Capture the cell that displays the provided text and extract its (X, Y) central coordinate. 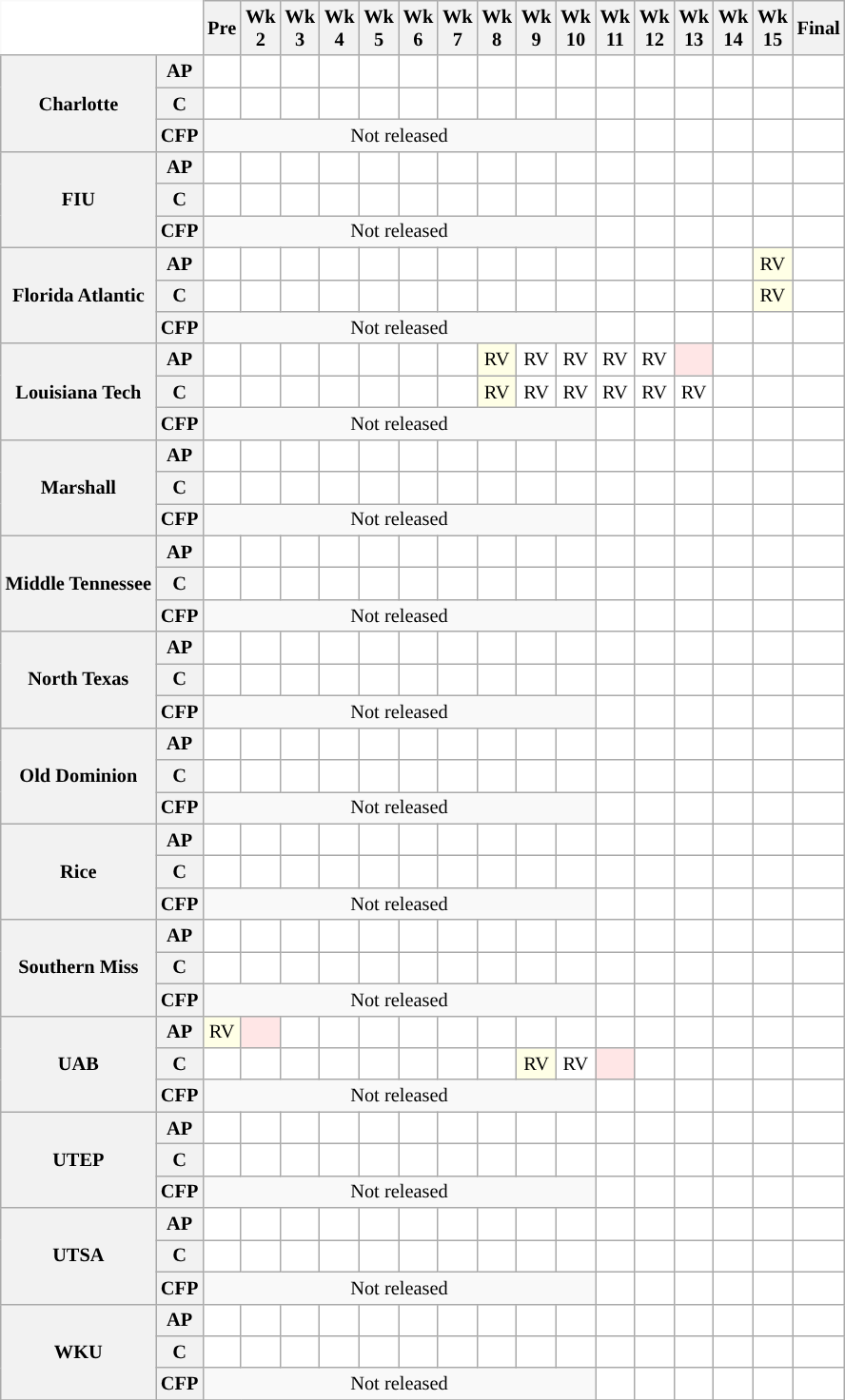
Wk4 (339, 28)
Southern Miss (78, 968)
UTEP (78, 1160)
Florida Atlantic (78, 295)
Wk9 (537, 28)
Wk15 (773, 28)
Pre (222, 28)
Wk6 (419, 28)
Wk12 (655, 28)
Wk7 (457, 28)
FIU (78, 200)
Middle Tennessee (78, 584)
Wk10 (575, 28)
North Texas (78, 679)
Rice (78, 871)
Old Dominion (78, 776)
UTSA (78, 1255)
Louisiana Tech (78, 392)
Wk2 (261, 28)
Wk5 (379, 28)
Wk11 (615, 28)
Wk13 (693, 28)
Marshall (78, 487)
UAB (78, 1063)
Wk8 (497, 28)
Final (818, 28)
Charlotte (78, 103)
Wk3 (301, 28)
Wk14 (733, 28)
WKU (78, 1352)
